Pinpoint the cell where the given text exists, returning its [X, Y] midpoint coordinate. 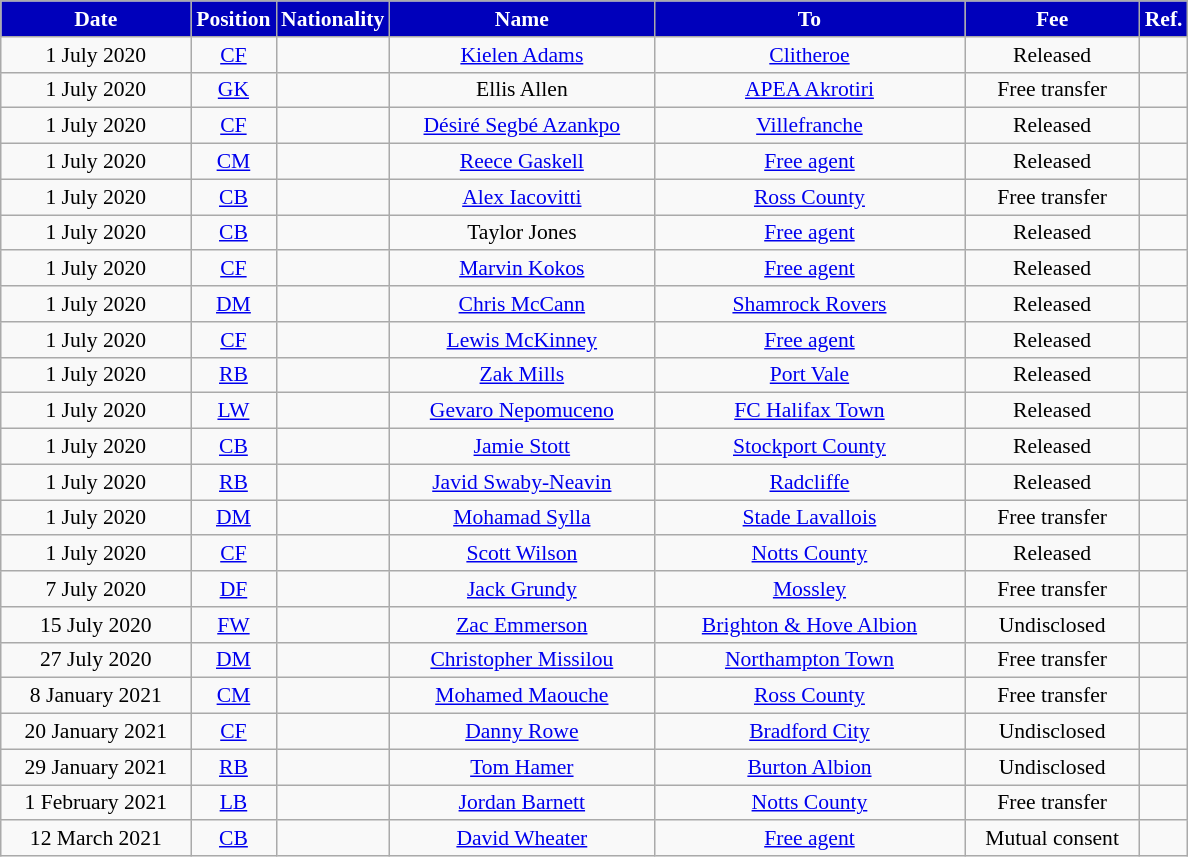
Ref. [1164, 19]
Fee [1052, 19]
Lewis McKinney [522, 340]
Clitheroe [809, 55]
To [809, 19]
Javid Swaby-Neavin [522, 482]
Nationality [332, 19]
David Wheater [522, 839]
29 January 2021 [96, 767]
Bradford City [809, 732]
Brighton & Hove Albion [809, 625]
15 July 2020 [96, 625]
Mohamed Maouche [522, 696]
Tom Hamer [522, 767]
Jack Grundy [522, 589]
Zac Emmerson [522, 625]
Jordan Barnett [522, 803]
8 January 2021 [96, 696]
Mutual consent [1052, 839]
Scott Wilson [522, 554]
Villefranche [809, 126]
FC Halifax Town [809, 411]
FW [234, 625]
20 January 2021 [96, 732]
APEA Akrotiri [809, 90]
Gevaro Nepomuceno [522, 411]
LW [234, 411]
7 July 2020 [96, 589]
27 July 2020 [96, 660]
Mohamad Sylla [522, 518]
GK [234, 90]
Northampton Town [809, 660]
Shamrock Rovers [809, 304]
Désiré Segbé Azankpo [522, 126]
Jamie Stott [522, 447]
Stockport County [809, 447]
Kielen Adams [522, 55]
Danny Rowe [522, 732]
LB [234, 803]
Taylor Jones [522, 233]
Chris McCann [522, 304]
12 March 2021 [96, 839]
1 February 2021 [96, 803]
Christopher Missilou [522, 660]
Zak Mills [522, 375]
Alex Iacovitti [522, 197]
Marvin Kokos [522, 269]
Mossley [809, 589]
Burton Albion [809, 767]
Radcliffe [809, 482]
DF [234, 589]
Ellis Allen [522, 90]
Position [234, 19]
Port Vale [809, 375]
Date [96, 19]
Name [522, 19]
Reece Gaskell [522, 162]
Stade Lavallois [809, 518]
